From the cell containing the given text, extract its center point as (x, y) coordinate. 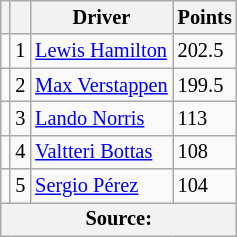
104 (205, 186)
1 (20, 51)
Driver (101, 17)
Source: (119, 219)
4 (20, 152)
Valtteri Bottas (101, 152)
5 (20, 186)
Lewis Hamilton (101, 51)
2 (20, 85)
108 (205, 152)
Sergio Pérez (101, 186)
Lando Norris (101, 118)
199.5 (205, 85)
113 (205, 118)
Max Verstappen (101, 85)
3 (20, 118)
202.5 (205, 51)
Points (205, 17)
